Scan for the cell matching the given text and deliver its [X, Y] coordinate at center. 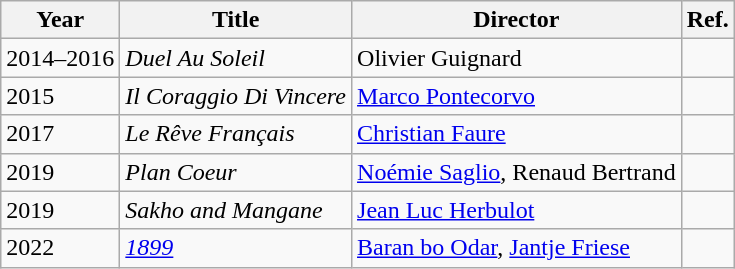
2017 [60, 134]
2015 [60, 96]
Baran bo Odar, Jantje Friese [517, 248]
Duel Au Soleil [236, 58]
Noémie Saglio, Renaud Bertrand [517, 172]
1899 [236, 248]
Jean Luc Herbulot [517, 210]
Christian Faure [517, 134]
Year [60, 20]
Le Rêve Français [236, 134]
Sakho and Mangane [236, 210]
2022 [60, 248]
2014–2016 [60, 58]
Director [517, 20]
Plan Coeur [236, 172]
Ref. [708, 20]
Olivier Guignard [517, 58]
Marco Pontecorvo [517, 96]
Title [236, 20]
Il Coraggio Di Vincere [236, 96]
